Search for the cell housing the specified text and yield its [x, y] center coordinate. 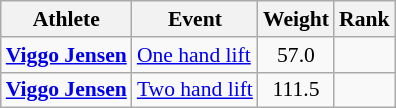
111.5 [296, 90]
Weight [296, 19]
Athlete [66, 19]
57.0 [296, 55]
One hand lift [195, 55]
Rank [364, 19]
Two hand lift [195, 90]
Event [195, 19]
